Search for the cell housing the specified text and yield its (X, Y) center coordinate. 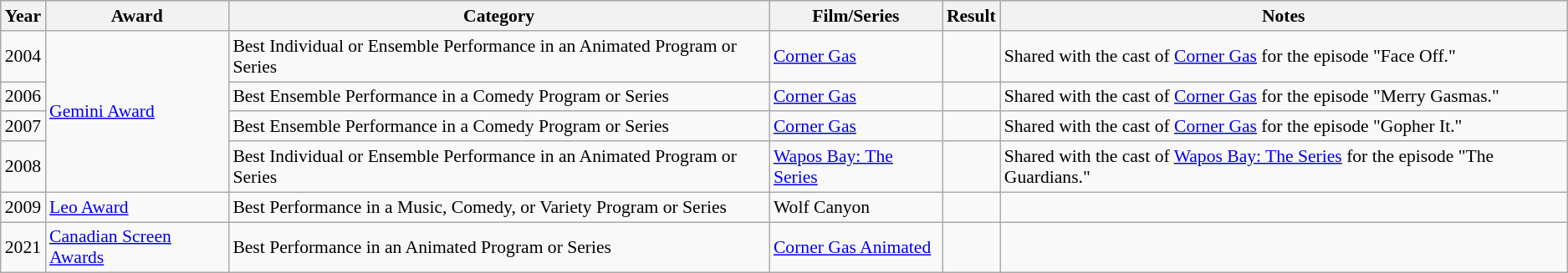
Shared with the cast of Corner Gas for the episode "Face Off." (1284, 57)
Wapos Bay: The Series (856, 167)
Corner Gas Animated (856, 247)
Shared with the cast of Corner Gas for the episode "Gopher It." (1284, 127)
Wolf Canyon (856, 207)
Leo Award (137, 207)
2004 (23, 57)
2021 (23, 247)
Gemini Award (137, 112)
2007 (23, 127)
Canadian Screen Awards (137, 247)
Year (23, 16)
Shared with the cast of Wapos Bay: The Series for the episode "The Guardians." (1284, 167)
Best Performance in a Music, Comedy, or Variety Program or Series (498, 207)
2008 (23, 167)
Best Performance in an Animated Program or Series (498, 247)
2009 (23, 207)
2006 (23, 97)
Award (137, 16)
Shared with the cast of Corner Gas for the episode "Merry Gasmas." (1284, 97)
Notes (1284, 16)
Category (498, 16)
Result (972, 16)
Film/Series (856, 16)
